Locate the cell with the specified text and output its (x, y) center coordinate. 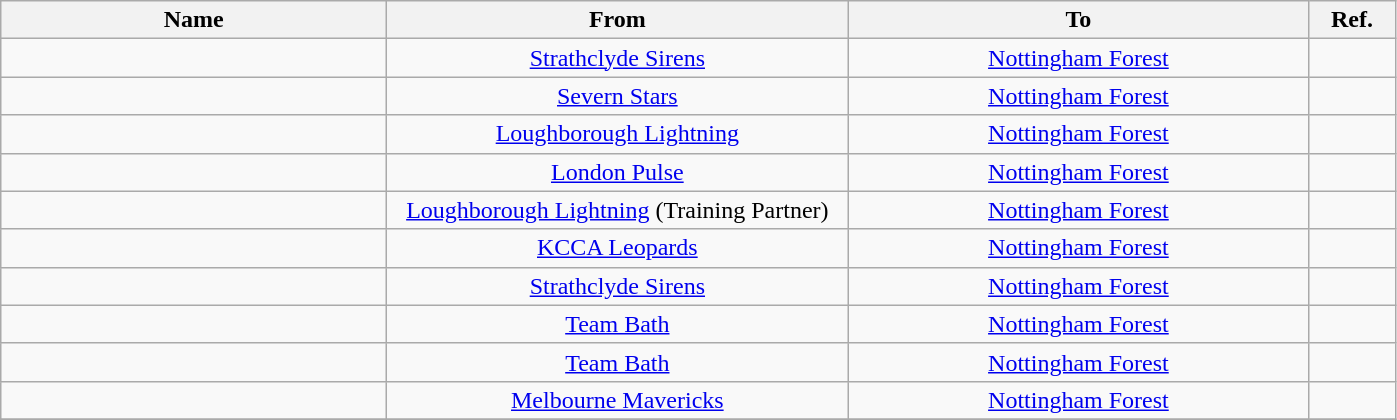
Name (194, 20)
KCCA Leopards (618, 248)
Melbourne Mavericks (618, 400)
Loughborough Lightning (618, 134)
Ref. (1352, 20)
From (618, 20)
Loughborough Lightning (Training Partner) (618, 210)
London Pulse (618, 172)
Severn Stars (618, 96)
To (1078, 20)
